Find where the given text appears and provide that cell's center as (X, Y) coordinate. 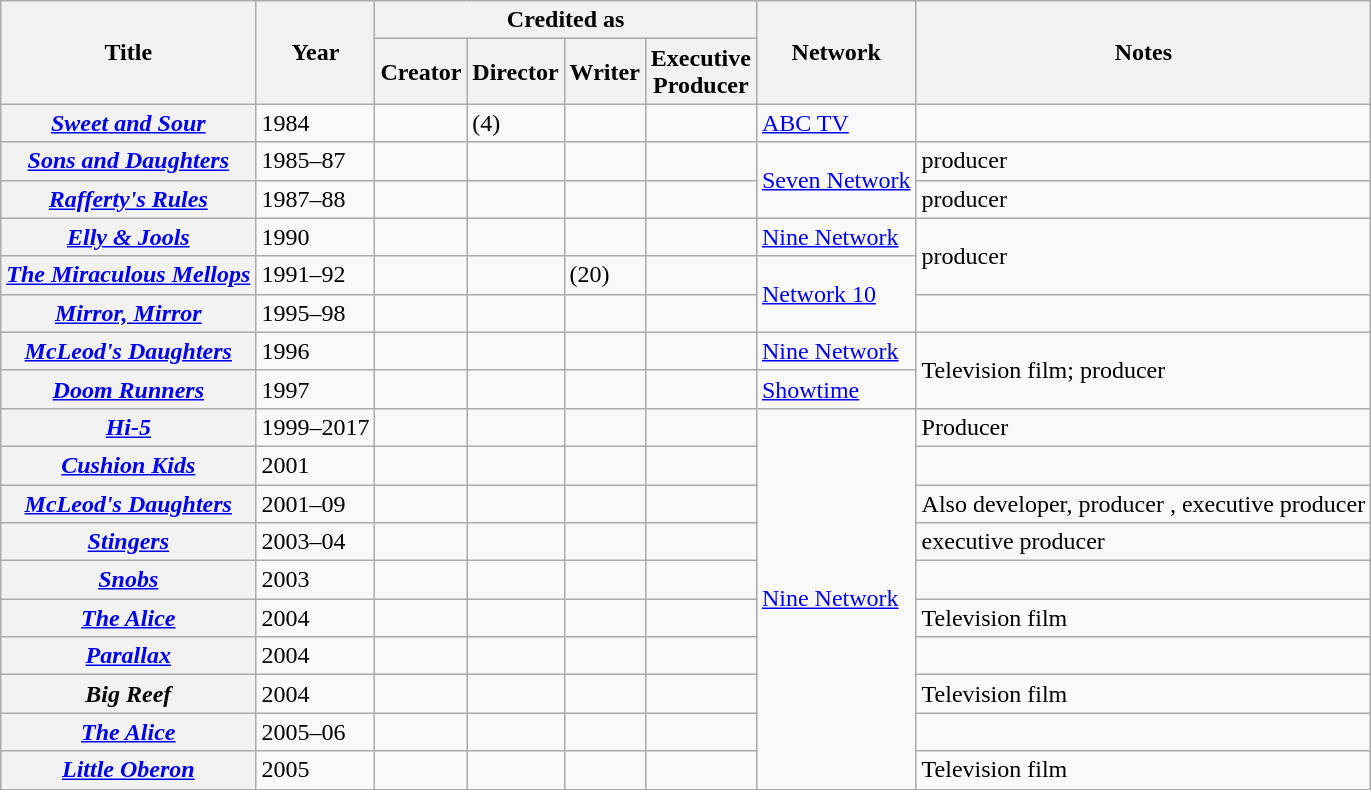
(4) (516, 123)
ABC TV (836, 123)
Title (128, 52)
Mirror, Mirror (128, 313)
Cushion Kids (128, 465)
Television film; producer (1144, 370)
1999–2017 (316, 427)
2005 (316, 770)
Credited as (566, 20)
Notes (1144, 52)
Little Oberon (128, 770)
Hi-5 (128, 427)
1997 (316, 389)
2003 (316, 580)
1987–88 (316, 199)
Stingers (128, 542)
Showtime (836, 389)
2003–04 (316, 542)
Seven Network (836, 180)
(20) (604, 275)
Year (316, 52)
Creator (421, 72)
Parallax (128, 656)
ExecutiveProducer (700, 72)
Director (516, 72)
Snobs (128, 580)
1990 (316, 237)
1985–87 (316, 161)
1991–92 (316, 275)
Producer (1144, 427)
executive producer (1144, 542)
Writer (604, 72)
2001–09 (316, 503)
2001 (316, 465)
Rafferty's Rules (128, 199)
1995–98 (316, 313)
Sweet and Sour (128, 123)
Network (836, 52)
Also developer, producer , executive producer (1144, 503)
Sons and Daughters (128, 161)
Network 10 (836, 294)
Doom Runners (128, 389)
1984 (316, 123)
Elly & Jools (128, 237)
2005–06 (316, 732)
1996 (316, 351)
The Miraculous Mellops (128, 275)
Big Reef (128, 694)
